Identify which cell holds the provided text, then report its (x, y) central coordinate. 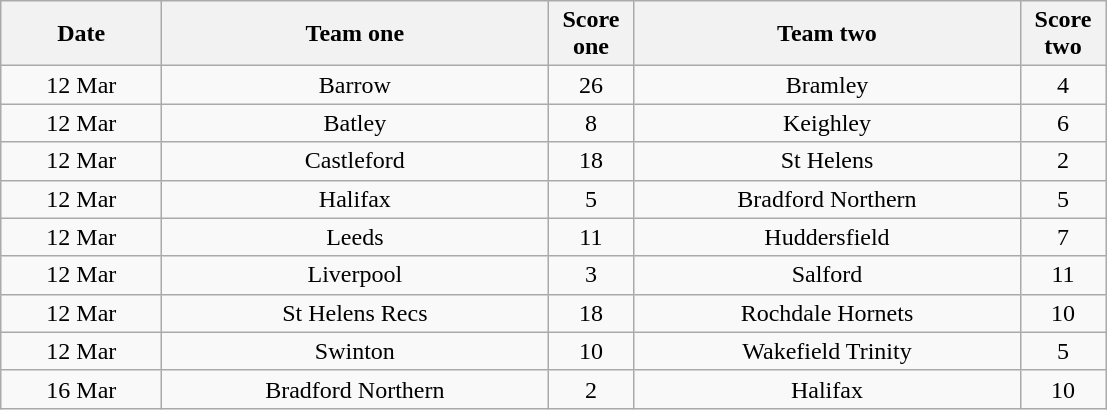
Liverpool (355, 275)
Huddersfield (827, 237)
8 (591, 123)
Date (82, 34)
16 Mar (82, 389)
Castleford (355, 161)
Leeds (355, 237)
Score one (591, 34)
Swinton (355, 351)
Salford (827, 275)
St Helens (827, 161)
Barrow (355, 85)
Wakefield Trinity (827, 351)
Keighley (827, 123)
3 (591, 275)
Team one (355, 34)
4 (1063, 85)
Bramley (827, 85)
6 (1063, 123)
26 (591, 85)
St Helens Recs (355, 313)
7 (1063, 237)
Team two (827, 34)
Rochdale Hornets (827, 313)
Score two (1063, 34)
Batley (355, 123)
